Output the (X, Y) coordinate of the center of the cell containing the given text.  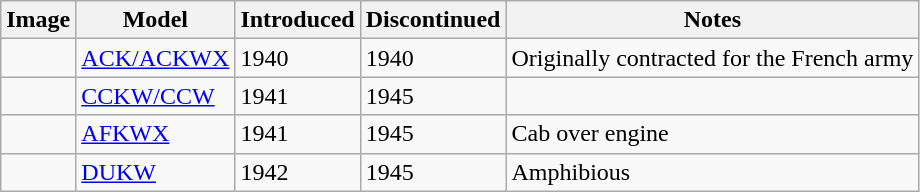
Originally contracted for the French army (712, 58)
Discontinued (433, 20)
Notes (712, 20)
Introduced (298, 20)
AFKWX (156, 134)
Image (38, 20)
CCKW/CCW (156, 96)
Amphibious (712, 172)
Model (156, 20)
1942 (298, 172)
Cab over engine (712, 134)
ACK/ACKWX (156, 58)
DUKW (156, 172)
